Output the [X, Y] coordinate of the center of the cell containing the given text.  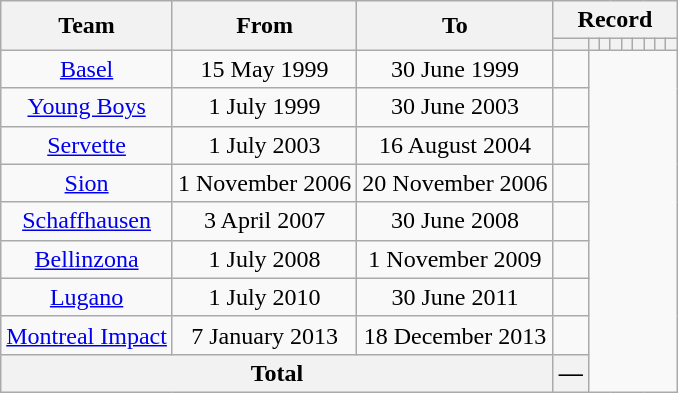
3 April 2007 [264, 221]
1 July 1999 [264, 107]
Team [87, 26]
To [455, 26]
Bellinzona [87, 259]
1 November 2006 [264, 183]
1 July 2003 [264, 145]
Sion [87, 183]
Total [277, 373]
From [264, 26]
30 June 2011 [455, 297]
Record [615, 20]
30 June 1999 [455, 69]
1 July 2010 [264, 297]
7 January 2013 [264, 335]
Basel [87, 69]
Servette [87, 145]
30 June 2008 [455, 221]
18 December 2013 [455, 335]
15 May 1999 [264, 69]
16 August 2004 [455, 145]
1 November 2009 [455, 259]
Young Boys [87, 107]
1 July 2008 [264, 259]
Schaffhausen [87, 221]
Lugano [87, 297]
20 November 2006 [455, 183]
30 June 2003 [455, 107]
Montreal Impact [87, 335]
— [570, 373]
